Capture the cell that displays the provided text and extract its [x, y] central coordinate. 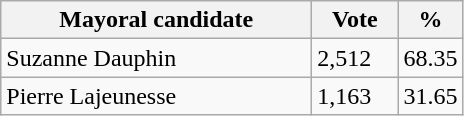
68.35 [430, 58]
Vote [355, 20]
Pierre Lajeunesse [156, 96]
31.65 [430, 96]
Mayoral candidate [156, 20]
1,163 [355, 96]
Suzanne Dauphin [156, 58]
% [430, 20]
2,512 [355, 58]
